Search for the cell housing the specified text and yield its [X, Y] center coordinate. 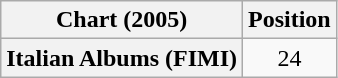
Position [290, 20]
24 [290, 58]
Chart (2005) [122, 20]
Italian Albums (FIMI) [122, 58]
